Locate the cell with the specified text and output its (X, Y) center coordinate. 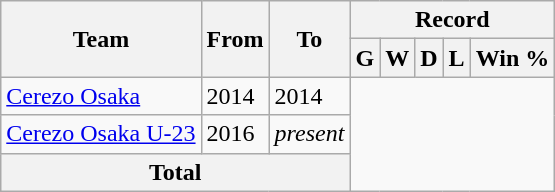
Cerezo Osaka U-23 (101, 134)
Total (176, 172)
L (456, 58)
present (310, 134)
G (365, 58)
To (310, 39)
2016 (235, 134)
Record (452, 20)
Cerezo Osaka (101, 96)
Team (101, 39)
D (429, 58)
From (235, 39)
W (398, 58)
Win % (512, 58)
